Capture the cell that displays the provided text and extract its (X, Y) central coordinate. 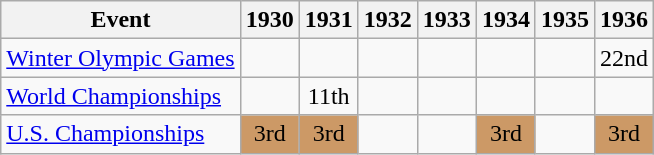
1932 (388, 20)
1934 (506, 20)
22nd (624, 58)
Event (120, 20)
1931 (328, 20)
1936 (624, 20)
1933 (446, 20)
World Championships (120, 96)
11th (328, 96)
1930 (270, 20)
Winter Olympic Games (120, 58)
1935 (564, 20)
U.S. Championships (120, 134)
